For the text-containing cell, return its midpoint in (X, Y) coordinate format. 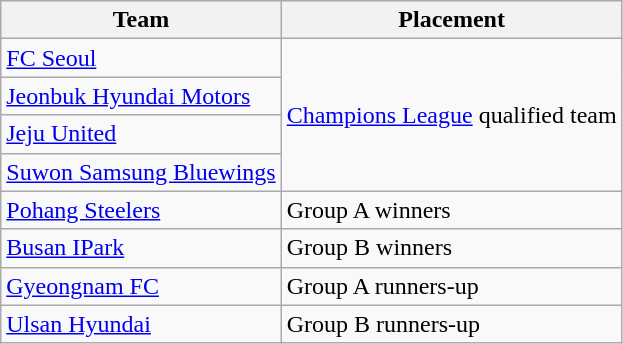
FC Seoul (141, 58)
Ulsan Hyundai (141, 324)
Group A winners (452, 210)
Suwon Samsung Bluewings (141, 172)
Jeonbuk Hyundai Motors (141, 96)
Busan IPark (141, 248)
Champions League qualified team (452, 115)
Jeju United (141, 134)
Team (141, 20)
Placement (452, 20)
Gyeongnam FC (141, 286)
Pohang Steelers (141, 210)
Group B runners-up (452, 324)
Group A runners-up (452, 286)
Group B winners (452, 248)
